Pinpoint the cell where the given text exists, returning its [x, y] midpoint coordinate. 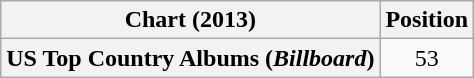
Chart (2013) [190, 20]
US Top Country Albums (Billboard) [190, 58]
53 [427, 58]
Position [427, 20]
